Find where the given text appears and provide that cell's center as (x, y) coordinate. 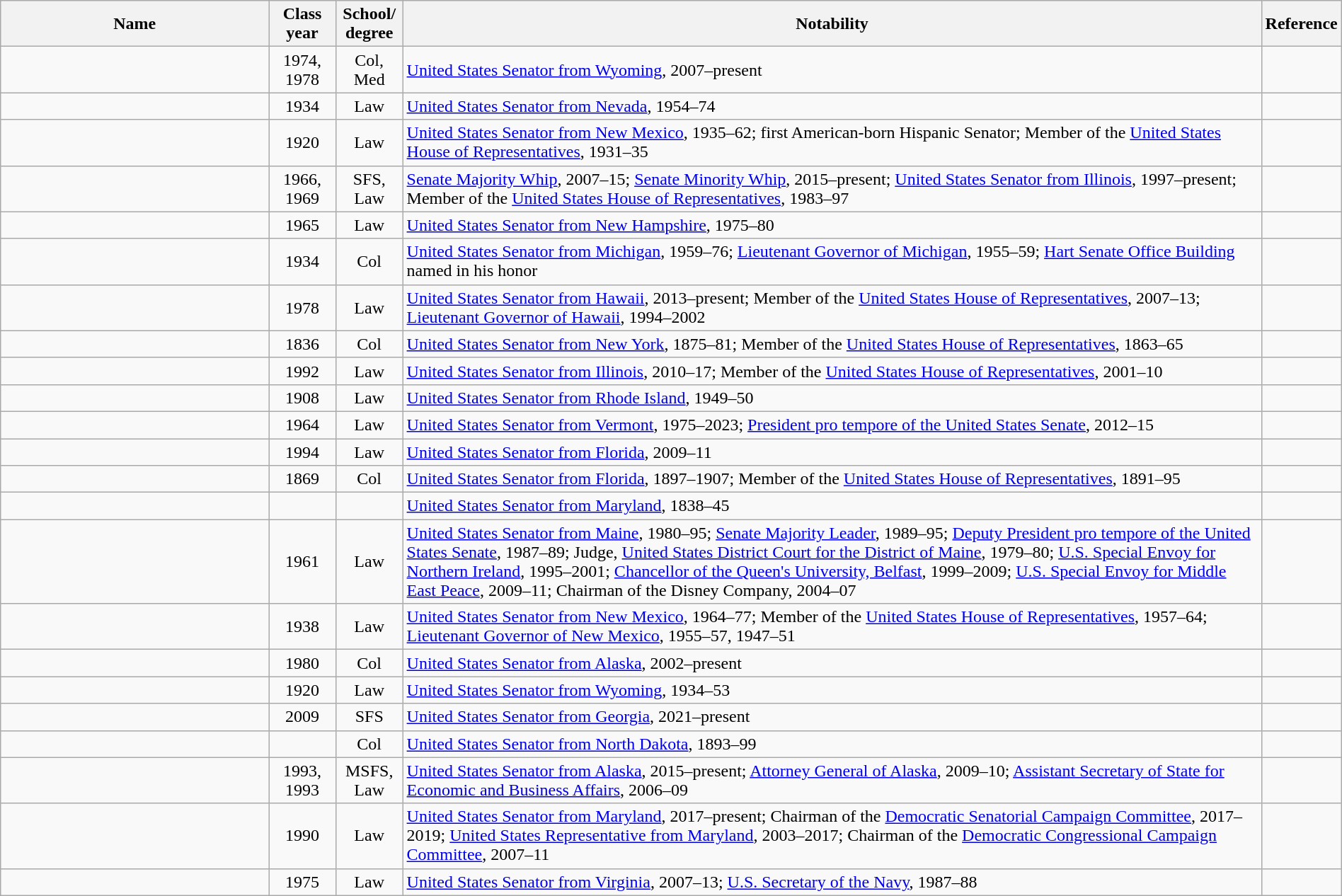
Col,Med (369, 69)
1836 (303, 344)
SFS (369, 717)
United States Senator from Alaska, 2002–present (832, 663)
1974,1978 (303, 69)
Notability (832, 24)
1964 (303, 425)
MSFS,Law (369, 780)
United States Senator from Vermont, 1975–2023; President pro tempore of the United States Senate, 2012–15 (832, 425)
1961 (303, 562)
1993,1993 (303, 780)
Reference (1301, 24)
United States Senator from New Mexico, 1935–62; first American-born Hispanic Senator; Member of the United States House of Representatives, 1931–35 (832, 143)
1966,1969 (303, 188)
United States Senator from Wyoming, 2007–present (832, 69)
United States Senator from New York, 1875–81; Member of the United States House of Representatives, 1863–65 (832, 344)
Name (134, 24)
1978 (303, 307)
1975 (303, 882)
United States Senator from North Dakota, 1893–99 (832, 744)
1980 (303, 663)
United States Senator from Rhode Island, 1949–50 (832, 398)
1994 (303, 452)
1908 (303, 398)
1965 (303, 225)
United States Senator from Florida, 1897–1907; Member of the United States House of Representatives, 1891–95 (832, 479)
United States Senator from Maryland, 1838–45 (832, 506)
United States Senator from Michigan, 1959–76; Lieutenant Governor of Michigan, 1955–59; Hart Senate Office Building named in his honor (832, 262)
1992 (303, 371)
United States Senator from New Hampshire, 1975–80 (832, 225)
Class year (303, 24)
School/degree (369, 24)
SFS,Law (369, 188)
United States Senator from Wyoming, 1934–53 (832, 690)
United States Senator from Virginia, 2007–13; U.S. Secretary of the Navy, 1987–88 (832, 882)
2009 (303, 717)
1869 (303, 479)
United States Senator from Illinois, 2010–17; Member of the United States House of Representatives, 2001–10 (832, 371)
United States Senator from Nevada, 1954–74 (832, 106)
1990 (303, 836)
1938 (303, 627)
United States Senator from Georgia, 2021–present (832, 717)
United States Senator from Florida, 2009–11 (832, 452)
